Output the (X, Y) coordinate of the center of the cell containing the given text.  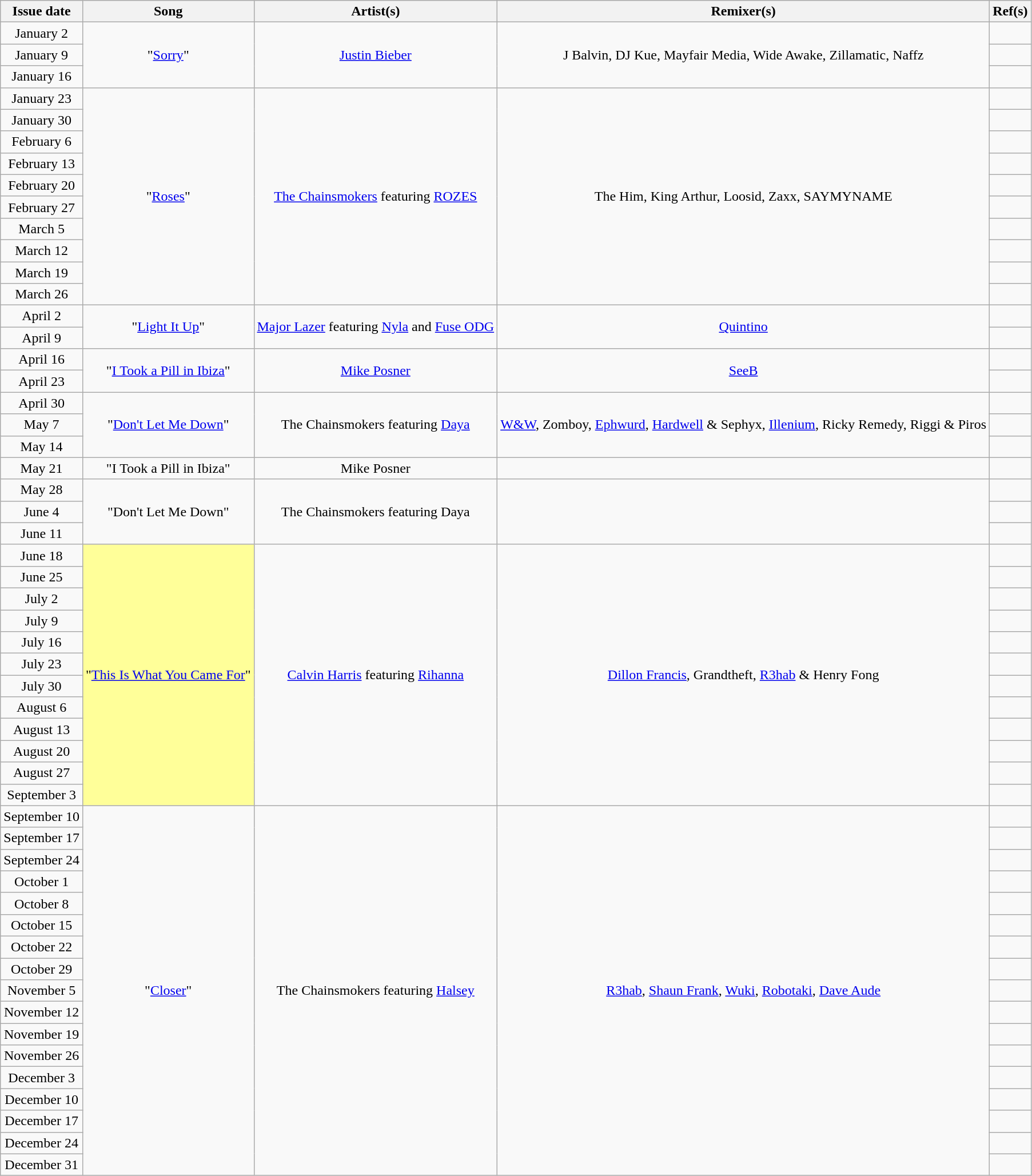
September 10 (42, 816)
October 29 (42, 969)
August 6 (42, 708)
August 20 (42, 751)
January 9 (42, 55)
July 2 (42, 599)
Major Lazer featuring Nyla and Fuse ODG (376, 327)
W&W, Zomboy, Ephwurd, Hardwell & Sephyx, Illenium, Ricky Remedy, Riggi & Piros (743, 425)
May 7 (42, 425)
February 13 (42, 164)
The Chainsmokers featuring ROZES (376, 197)
Issue date (42, 11)
September 17 (42, 838)
January 23 (42, 98)
February 27 (42, 207)
The Chainsmokers featuring Halsey (376, 990)
December 3 (42, 1078)
May 28 (42, 490)
May 21 (42, 468)
June 18 (42, 555)
March 5 (42, 229)
January 30 (42, 120)
December 17 (42, 1121)
February 20 (42, 185)
November 5 (42, 991)
Remixer(s) (743, 11)
January 16 (42, 77)
October 8 (42, 903)
July 23 (42, 664)
June 25 (42, 577)
April 2 (42, 316)
June 4 (42, 512)
March 26 (42, 294)
March 12 (42, 250)
September 24 (42, 860)
April 30 (42, 403)
May 14 (42, 447)
November 19 (42, 1034)
October 1 (42, 882)
January 2 (42, 33)
"Closer" (168, 990)
April 16 (42, 360)
The Him, King Arthur, Loosid, Zaxx, SAYMYNAME (743, 197)
Calvin Harris featuring Rihanna (376, 675)
December 24 (42, 1143)
July 16 (42, 643)
November 12 (42, 1012)
November 26 (42, 1056)
August 13 (42, 729)
October 22 (42, 947)
December 31 (42, 1165)
"Sorry" (168, 55)
April 9 (42, 338)
March 19 (42, 273)
July 30 (42, 686)
Artist(s) (376, 11)
J Balvin, DJ Kue, Mayfair Media, Wide Awake, Zillamatic, Naffz (743, 55)
"Light It Up" (168, 327)
December 10 (42, 1099)
October 15 (42, 925)
April 23 (42, 381)
Song (168, 11)
Justin Bieber (376, 55)
"This Is What You Came For" (168, 675)
July 9 (42, 620)
September 3 (42, 795)
"Roses" (168, 197)
February 6 (42, 142)
Dillon Francis, Grandtheft, R3hab & Henry Fong (743, 675)
SeeB (743, 370)
Quintino (743, 327)
June 11 (42, 533)
R3hab, Shaun Frank, Wuki, Robotaki, Dave Aude (743, 990)
Ref(s) (1010, 11)
August 27 (42, 773)
